Identify which cell holds the provided text, then report its (X, Y) central coordinate. 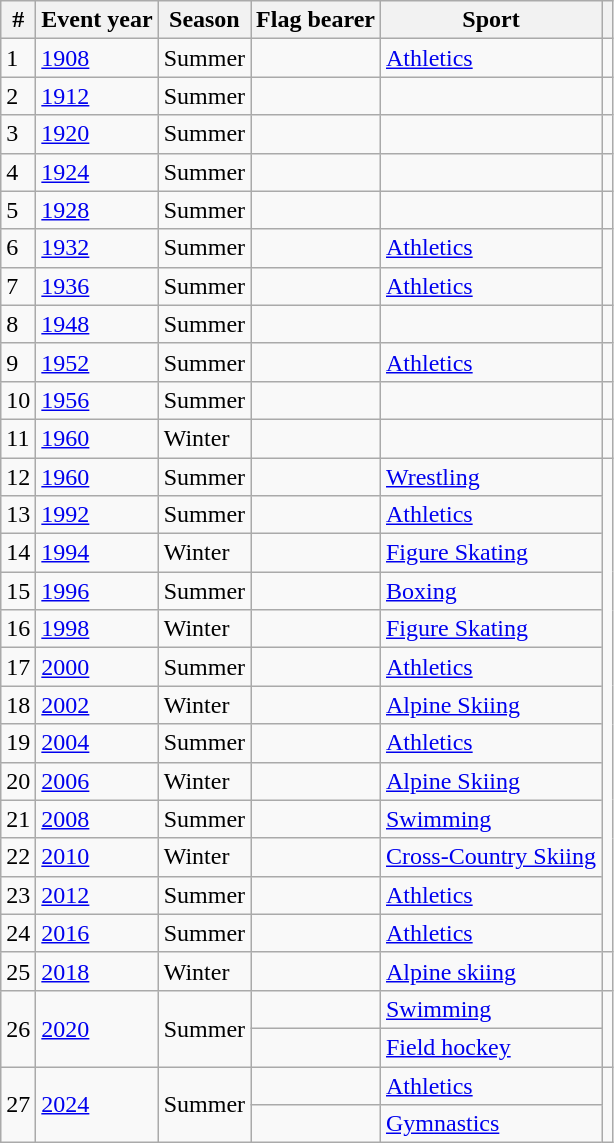
2 (18, 96)
Flag bearer (316, 20)
8 (18, 324)
12 (18, 477)
15 (18, 591)
21 (18, 819)
26 (18, 1028)
1 (18, 58)
20 (18, 781)
9 (18, 362)
Field hockey (490, 1047)
2012 (97, 895)
2024 (97, 1104)
1936 (97, 286)
2002 (97, 705)
7 (18, 286)
1996 (97, 591)
1998 (97, 629)
2008 (97, 819)
1908 (97, 58)
10 (18, 400)
Event year (97, 20)
Alpine skiing (490, 971)
6 (18, 248)
4 (18, 172)
27 (18, 1104)
2004 (97, 743)
Season (204, 20)
1924 (97, 172)
17 (18, 667)
1994 (97, 553)
1932 (97, 248)
1912 (97, 96)
Boxing (490, 591)
1928 (97, 210)
2000 (97, 667)
Sport (490, 20)
2018 (97, 971)
25 (18, 971)
5 (18, 210)
18 (18, 705)
11 (18, 438)
2010 (97, 857)
# (18, 20)
13 (18, 515)
2006 (97, 781)
2016 (97, 933)
23 (18, 895)
1948 (97, 324)
1956 (97, 400)
Gymnastics (490, 1124)
Cross-Country Skiing (490, 857)
1952 (97, 362)
24 (18, 933)
14 (18, 553)
1920 (97, 134)
1992 (97, 515)
Wrestling (490, 477)
19 (18, 743)
3 (18, 134)
22 (18, 857)
2020 (97, 1028)
16 (18, 629)
